For the text-containing cell, return its midpoint in [X, Y] coordinate format. 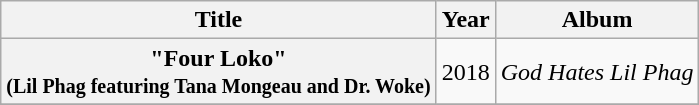
Album [597, 20]
"Four Loko"(Lil Phag featuring Tana Mongeau and Dr. Woke) [218, 72]
Year [466, 20]
2018 [466, 72]
Title [218, 20]
God Hates Lil Phag [597, 72]
